Provide the (x, y) coordinate of the cell's center where the given text is located.  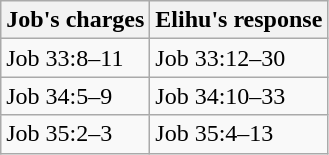
Job 34:10–33 (239, 96)
Job 35:2–3 (76, 134)
Elihu's response (239, 20)
Job 33:12–30 (239, 58)
Job's charges (76, 20)
Job 34:5–9 (76, 96)
Job 35:4–13 (239, 134)
Job 33:8–11 (76, 58)
